Provide the [X, Y] coordinate of the cell's center where the given text is located.  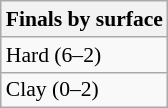
Hard (6–2) [84, 55]
Clay (0–2) [84, 90]
Finals by surface [84, 19]
